From the cell containing the given text, extract its center point as (x, y) coordinate. 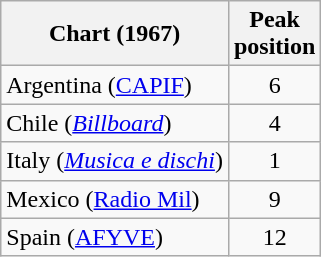
4 (274, 123)
Italy (Musica e dischi) (115, 161)
1 (274, 161)
Chart (1967) (115, 34)
Peakposition (274, 34)
Mexico (Radio Mil) (115, 199)
Spain (AFYVE) (115, 237)
6 (274, 85)
Argentina (CAPIF) (115, 85)
9 (274, 199)
12 (274, 237)
Chile (Billboard) (115, 123)
